Pinpoint the cell where the given text exists, returning its (X, Y) midpoint coordinate. 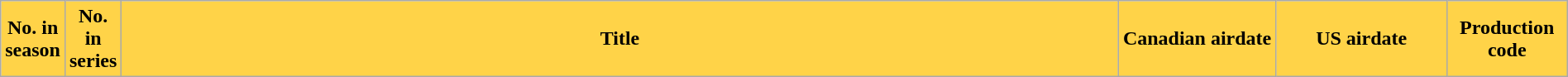
Canadian airdate (1198, 39)
Title (620, 39)
No. inseries (93, 39)
Production code (1507, 39)
No. inseason (33, 39)
US airdate (1361, 39)
